Provide the (X, Y) coordinate of the cell's center where the given text is located.  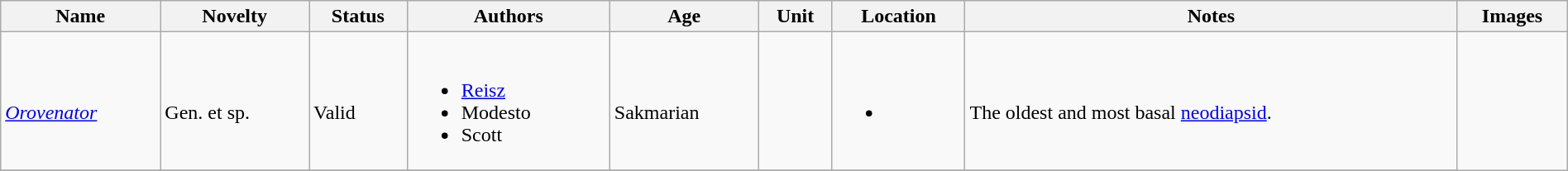
Age (684, 17)
Unit (796, 17)
Novelty (235, 17)
Location (898, 17)
Orovenator (81, 101)
ReiszModestoScott (508, 101)
Images (1512, 17)
Valid (359, 101)
Sakmarian (684, 101)
Status (359, 17)
Gen. et sp. (235, 101)
The oldest and most basal neodiapsid. (1211, 101)
Notes (1211, 17)
Name (81, 17)
Authors (508, 17)
